Locate the cell with the specified text and output its (x, y) center coordinate. 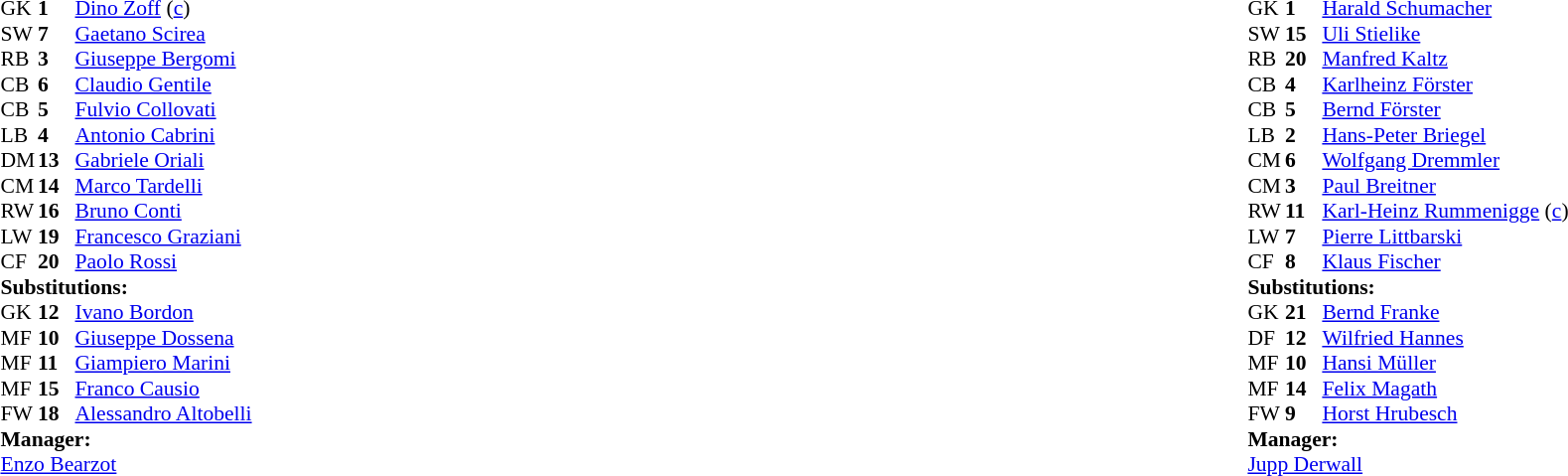
Gabriele Oriali (164, 160)
Horst Hrubesch (1445, 414)
Giuseppe Dossena (164, 338)
Manfred Kaltz (1445, 59)
Hansi Müller (1445, 363)
Alessandro Altobelli (164, 414)
Giuseppe Bergomi (164, 59)
Antonio Cabrini (164, 135)
18 (57, 414)
Karlheinz Förster (1445, 84)
Karl-Heinz Rummenigge (c) (1445, 212)
Paolo Rossi (164, 261)
Fulvio Collovati (164, 110)
Franco Causio (164, 389)
9 (1304, 414)
Hans-Peter Briegel (1445, 135)
Francesco Graziani (164, 237)
Uli Stielike (1445, 34)
Wolfgang Dremmler (1445, 160)
Bernd Franke (1445, 313)
DF (1266, 338)
Bernd Förster (1445, 110)
8 (1304, 261)
2 (1304, 135)
Gaetano Scirea (164, 34)
13 (57, 160)
Marco Tardelli (164, 186)
Ivano Bordon (164, 313)
Wilfried Hannes (1445, 338)
Bruno Conti (164, 212)
Klaus Fischer (1445, 261)
DM (19, 160)
Claudio Gentile (164, 84)
21 (1304, 313)
Giampiero Marini (164, 363)
Felix Magath (1445, 389)
Paul Breitner (1445, 186)
16 (57, 212)
19 (57, 237)
Pierre Littbarski (1445, 237)
